Output the [X, Y] coordinate of the center of the cell containing the given text.  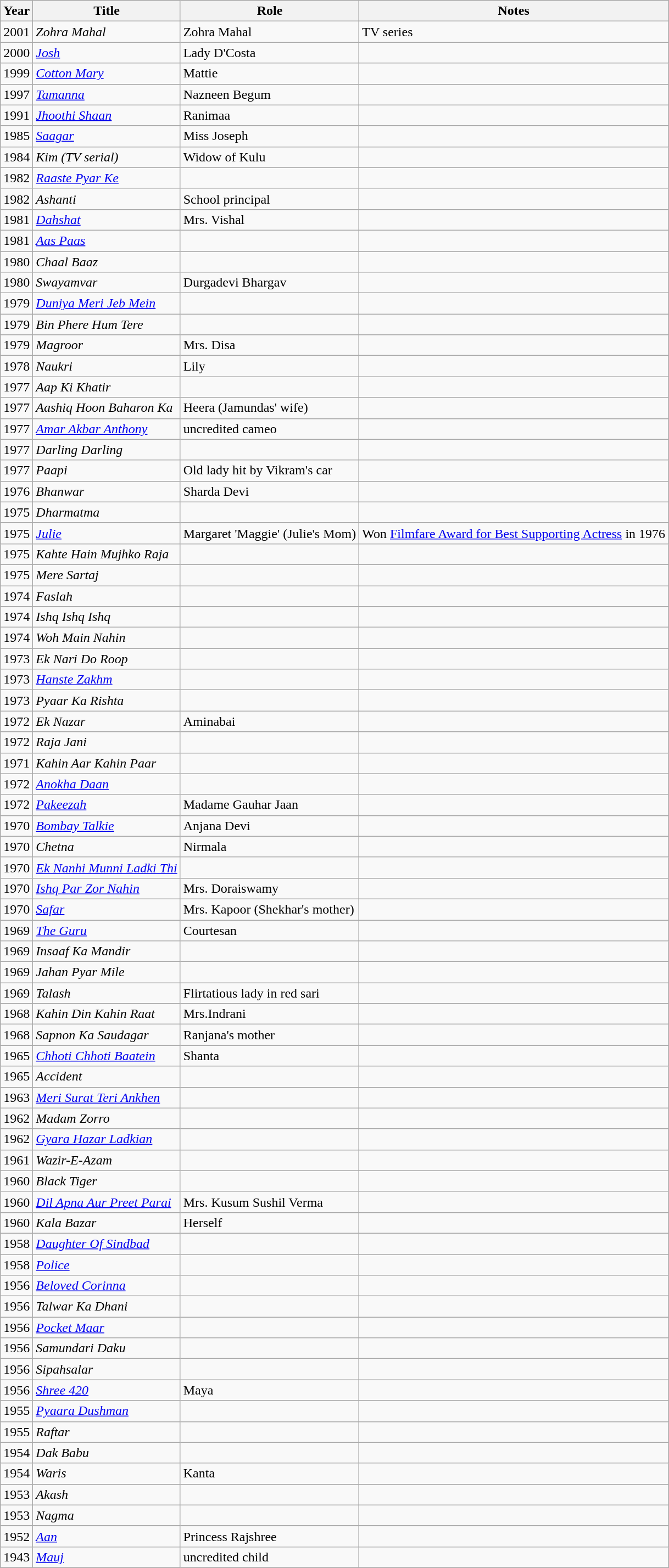
Daughter Of Sindbad [107, 1244]
Bombay Talkie [107, 826]
Kahin Din Kahin Raat [107, 1014]
Won Filmfare Award for Best Supporting Actress in 1976 [514, 533]
Raja Jani [107, 742]
1978 [16, 366]
1961 [16, 1160]
Title [107, 11]
Mrs. Doraiswamy [270, 888]
Kim (TV serial) [107, 157]
1997 [16, 94]
Maya [270, 1390]
Dharmatma [107, 512]
Madam Zorro [107, 1118]
Amar Akbar Anthony [107, 429]
Aashiq Hoon Baharon Ka [107, 408]
Beloved Corinna [107, 1286]
Shanta [270, 1056]
Jhoothi Shaan [107, 115]
Kanta [270, 1474]
1971 [16, 763]
Bhanwar [107, 491]
Sipahsalar [107, 1369]
Naukri [107, 366]
2000 [16, 53]
Mrs. Kusum Sushil Verma [270, 1202]
Safar [107, 909]
Ek Nanhi Munni Ladki Thi [107, 867]
Wazir-E-Azam [107, 1160]
1985 [16, 136]
Role [270, 11]
1999 [16, 74]
Aas Paas [107, 240]
Dak Babu [107, 1453]
Mrs.Indrani [270, 1014]
Mrs. Kapoor (Shekhar's mother) [270, 909]
Ashanti [107, 199]
1963 [16, 1097]
Nirmala [270, 847]
Samundari Daku [107, 1348]
Kahte Hain Mujhko Raja [107, 554]
Shree 420 [107, 1390]
Mrs. Vishal [270, 220]
Mattie [270, 74]
Sharda Devi [270, 491]
Pocket Maar [107, 1328]
1952 [16, 1536]
2001 [16, 32]
Mrs. Disa [270, 345]
Faslah [107, 596]
Swayamvar [107, 283]
TV series [514, 32]
Accident [107, 1077]
Lily [270, 366]
1991 [16, 115]
1984 [16, 157]
Julie [107, 533]
Raaste Pyar Ke [107, 178]
Sapnon Ka Saudagar [107, 1035]
Magroor [107, 345]
uncredited child [270, 1557]
Lady D'Costa [270, 53]
Woh Main Nahin [107, 638]
Chhoti Chhoti Baatein [107, 1056]
Akash [107, 1494]
Anokha Daan [107, 784]
Year [16, 11]
The Guru [107, 931]
Nazneen Begum [270, 94]
Ranjana's mother [270, 1035]
Ek Nari Do Roop [107, 659]
Ishq Ishq Ishq [107, 617]
Aan [107, 1536]
Anjana Devi [270, 826]
Madame Gauhar Jaan [270, 805]
Princess Rajshree [270, 1536]
Ek Nazar [107, 721]
1943 [16, 1557]
Old lady hit by Vikram's car [270, 471]
Paapi [107, 471]
Police [107, 1264]
Hanste Zakhm [107, 680]
Ishq Par Zor Nahin [107, 888]
Saagar [107, 136]
Notes [514, 11]
School principal [270, 199]
Duniya Meri Jeb Mein [107, 304]
Josh [107, 53]
Black Tiger [107, 1181]
Tamanna [107, 94]
Chetna [107, 847]
Durgadevi Bhargav [270, 283]
Kala Bazar [107, 1223]
Raftar [107, 1432]
Pyaar Ka Rishta [107, 701]
uncredited cameo [270, 429]
Miss Joseph [270, 136]
Chaal Baaz [107, 262]
Insaaf Ka Mandir [107, 951]
Flirtatious lady in red sari [270, 993]
Dahshat [107, 220]
Talwar Ka Dhani [107, 1307]
Mere Sartaj [107, 575]
Pyaara Dushman [107, 1411]
Mauj [107, 1557]
Jahan Pyar Mile [107, 972]
Heera (Jamundas' wife) [270, 408]
Bin Phere Hum Tere [107, 324]
Darling Darling [107, 450]
Pakeezah [107, 805]
Margaret 'Maggie' (Julie's Mom) [270, 533]
Aminabai [270, 721]
Kahin Aar Kahin Paar [107, 763]
Cotton Mary [107, 74]
Aap Ki Khatir [107, 387]
Ranimaa [270, 115]
Waris [107, 1474]
Gyara Hazar Ladkian [107, 1139]
1976 [16, 491]
Courtesan [270, 931]
Widow of Kulu [270, 157]
Nagma [107, 1515]
Meri Surat Teri Ankhen [107, 1097]
Talash [107, 993]
Dil Apna Aur Preet Parai [107, 1202]
Herself [270, 1223]
